For the text-containing cell, return its midpoint in (X, Y) coordinate format. 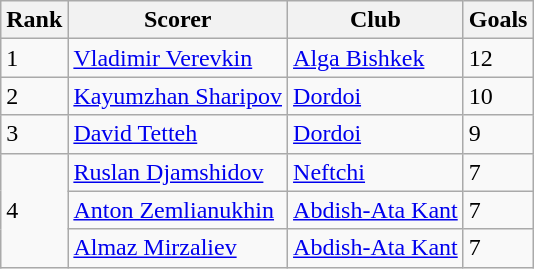
9 (498, 134)
2 (34, 96)
David Tetteh (178, 134)
Club (376, 20)
4 (34, 210)
Kayumzhan Sharipov (178, 96)
Rank (34, 20)
Vladimir Verevkin (178, 58)
Almaz Mirzaliev (178, 248)
3 (34, 134)
Goals (498, 20)
Neftchi (376, 172)
10 (498, 96)
12 (498, 58)
1 (34, 58)
Anton Zemlianukhin (178, 210)
Alga Bishkek (376, 58)
Scorer (178, 20)
Ruslan Djamshidov (178, 172)
